Identify which cell holds the provided text, then report its (x, y) central coordinate. 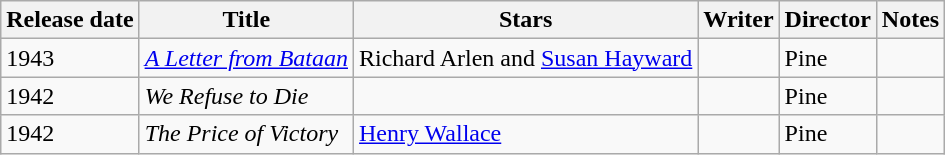
Henry Wallace (526, 134)
The Price of Victory (246, 134)
Richard Arlen and Susan Hayward (526, 58)
Notes (910, 20)
1943 (70, 58)
Writer (738, 20)
We Refuse to Die (246, 96)
A Letter from Bataan (246, 58)
Stars (526, 20)
Release date (70, 20)
Director (828, 20)
Title (246, 20)
